Determine the (x, y) coordinate at the center of the cell enclosing the given text.  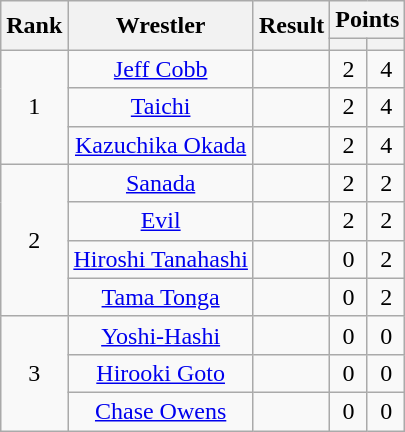
Sanada (161, 183)
Taichi (161, 107)
Hiroshi Tanahashi (161, 259)
Yoshi-Hashi (161, 335)
Result (291, 26)
Tama Tonga (161, 297)
3 (34, 373)
Evil (161, 221)
Rank (34, 26)
Points (368, 20)
Jeff Cobb (161, 69)
Hirooki Goto (161, 373)
1 (34, 107)
Kazuchika Okada (161, 145)
Wrestler (161, 26)
Chase Owens (161, 411)
